Locate the cell with the specified text and output its [x, y] center coordinate. 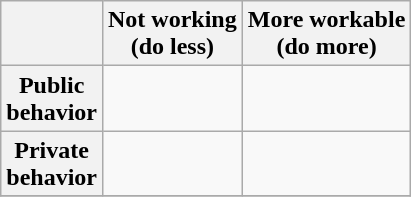
Not working(do less) [172, 34]
Publicbehavior [52, 98]
Privatebehavior [52, 164]
More workable(do more) [326, 34]
